Output the [X, Y] coordinate of the center of the cell containing the given text.  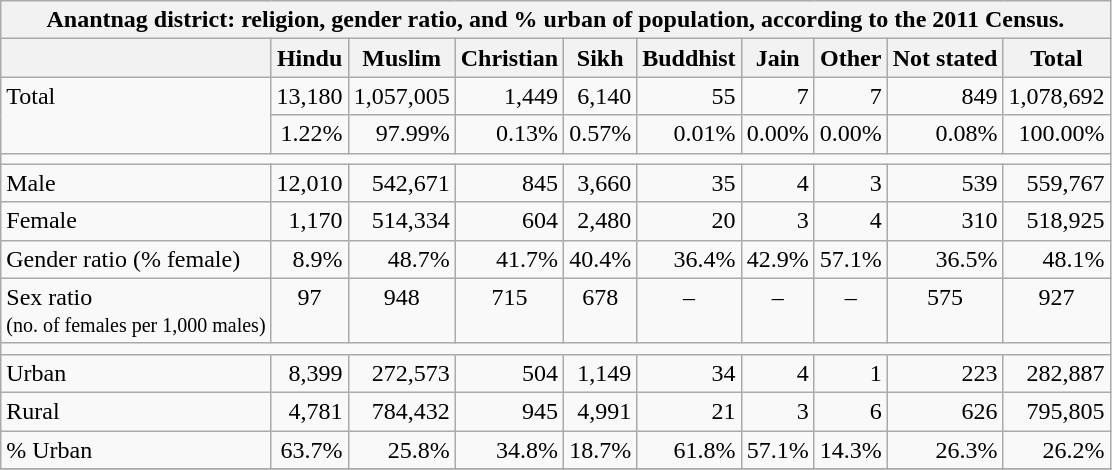
41.7% [509, 259]
21 [689, 411]
1,078,692 [1056, 96]
0.13% [509, 134]
48.1% [1056, 259]
20 [689, 221]
514,334 [402, 221]
678 [600, 310]
13,180 [310, 96]
Anantnag district: religion, gender ratio, and % urban of population, according to the 2011 Census. [556, 20]
Sex ratio (no. of females per 1,000 males) [136, 310]
34.8% [509, 449]
1,149 [600, 373]
559,767 [1056, 183]
282,887 [1056, 373]
945 [509, 411]
6,140 [600, 96]
Male [136, 183]
845 [509, 183]
Hindu [310, 58]
Buddhist [689, 58]
Female [136, 221]
18.7% [600, 449]
6 [850, 411]
272,573 [402, 373]
2,480 [600, 221]
36.4% [689, 259]
784,432 [402, 411]
1,057,005 [402, 96]
42.9% [778, 259]
14.3% [850, 449]
849 [945, 96]
97.99% [402, 134]
795,805 [1056, 411]
34 [689, 373]
26.2% [1056, 449]
63.7% [310, 449]
4,991 [600, 411]
0.57% [600, 134]
3,660 [600, 183]
518,925 [1056, 221]
4,781 [310, 411]
715 [509, 310]
1,449 [509, 96]
8,399 [310, 373]
97 [310, 310]
Urban [136, 373]
310 [945, 221]
948 [402, 310]
1 [850, 373]
1,170 [310, 221]
100.00% [1056, 134]
504 [509, 373]
Rural [136, 411]
Christian [509, 58]
26.3% [945, 449]
8.9% [310, 259]
539 [945, 183]
604 [509, 221]
40.4% [600, 259]
223 [945, 373]
1.22% [310, 134]
61.8% [689, 449]
Sikh [600, 58]
% Urban [136, 449]
Other [850, 58]
Gender ratio (% female) [136, 259]
626 [945, 411]
927 [1056, 310]
Not stated [945, 58]
55 [689, 96]
0.01% [689, 134]
Jain [778, 58]
25.8% [402, 449]
542,671 [402, 183]
35 [689, 183]
Muslim [402, 58]
48.7% [402, 259]
575 [945, 310]
36.5% [945, 259]
12,010 [310, 183]
0.08% [945, 134]
